Return [x, y] of the center of cell containing provided text 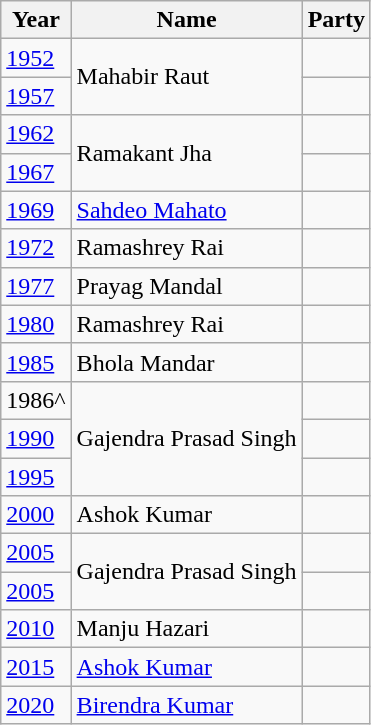
1957 [36, 96]
Sahdeo Mahato [186, 210]
1986^ [36, 400]
1995 [36, 477]
1967 [36, 172]
Prayag Mandal [186, 286]
2020 [36, 705]
Mahabir Raut [186, 77]
1985 [36, 362]
Year [36, 20]
1990 [36, 438]
2010 [36, 629]
Birendra Kumar [186, 705]
1962 [36, 134]
1969 [36, 210]
Party [336, 20]
1977 [36, 286]
Bhola Mandar [186, 362]
Manju Hazari [186, 629]
2000 [36, 515]
Ramakant Jha [186, 153]
2015 [36, 667]
1972 [36, 248]
1980 [36, 324]
1952 [36, 58]
Name [186, 20]
